Provide the (X, Y) coordinate of the cell's center where the given text is located.  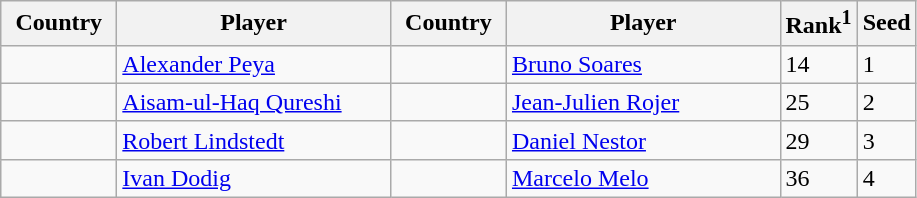
Rank1 (818, 24)
1 (886, 64)
Ivan Dodig (254, 178)
Marcelo Melo (643, 178)
4 (886, 178)
3 (886, 140)
Robert Lindstedt (254, 140)
Daniel Nestor (643, 140)
Seed (886, 24)
14 (818, 64)
25 (818, 102)
Jean-Julien Rojer (643, 102)
Aisam-ul-Haq Qureshi (254, 102)
Bruno Soares (643, 64)
36 (818, 178)
29 (818, 140)
Alexander Peya (254, 64)
2 (886, 102)
